For the text-containing cell, return its midpoint in (x, y) coordinate format. 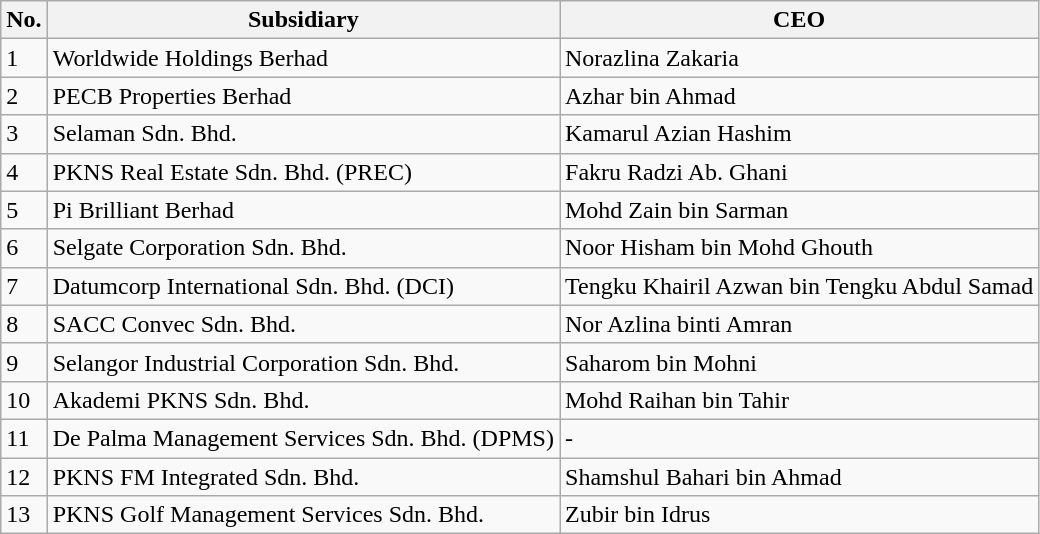
3 (24, 134)
SACC Convec Sdn. Bhd. (303, 324)
PKNS Golf Management Services Sdn. Bhd. (303, 515)
De Palma Management Services Sdn. Bhd. (DPMS) (303, 438)
- (800, 438)
PKNS Real Estate Sdn. Bhd. (PREC) (303, 172)
Selaman Sdn. Bhd. (303, 134)
1 (24, 58)
Worldwide Holdings Berhad (303, 58)
6 (24, 248)
Tengku Khairil Azwan bin Tengku Abdul Samad (800, 286)
4 (24, 172)
Shamshul Bahari bin Ahmad (800, 477)
13 (24, 515)
Akademi PKNS Sdn. Bhd. (303, 400)
Nor Azlina binti Amran (800, 324)
Fakru Radzi Ab. Ghani (800, 172)
8 (24, 324)
9 (24, 362)
Mohd Zain bin Sarman (800, 210)
11 (24, 438)
Datumcorp International Sdn. Bhd. (DCI) (303, 286)
Zubir bin Idrus (800, 515)
10 (24, 400)
5 (24, 210)
Selgate Corporation Sdn. Bhd. (303, 248)
Selangor Industrial Corporation Sdn. Bhd. (303, 362)
7 (24, 286)
CEO (800, 20)
PKNS FM Integrated Sdn. Bhd. (303, 477)
Pi Brilliant Berhad (303, 210)
Saharom bin Mohni (800, 362)
12 (24, 477)
Norazlina Zakaria (800, 58)
2 (24, 96)
Azhar bin Ahmad (800, 96)
Mohd Raihan bin Tahir (800, 400)
Kamarul Azian Hashim (800, 134)
Noor Hisham bin Mohd Ghouth (800, 248)
Subsidiary (303, 20)
No. (24, 20)
PECB Properties Berhad (303, 96)
